Search for the cell housing the specified text and yield its [X, Y] center coordinate. 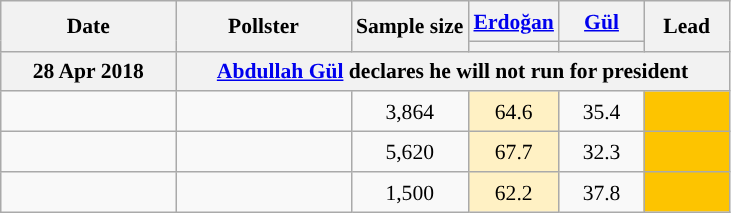
1,500 [410, 192]
3,864 [410, 112]
Abdullah Gül declares he will not run for president [452, 71]
67.7 [514, 152]
Sample size [410, 26]
32.3 [602, 152]
64.6 [514, 112]
28 Apr 2018 [88, 71]
Gül [602, 21]
Erdoğan [514, 21]
Pollster [264, 26]
Lead [686, 26]
62.2 [514, 192]
35.4 [602, 112]
5,620 [410, 152]
Date [88, 26]
37.8 [602, 192]
